Determine the (x, y) coordinate at the center of the cell enclosing the given text.  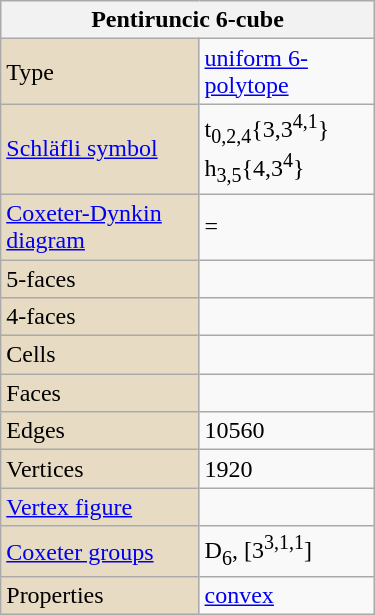
= (286, 226)
Properties (100, 596)
Edges (100, 431)
Faces (100, 393)
Vertex figure (100, 507)
5-faces (100, 279)
t0,2,4{3,34,1}h3,5{4,34} (286, 150)
Pentiruncic 6-cube (188, 20)
Cells (100, 355)
1920 (286, 469)
Coxeter-Dynkin diagram (100, 226)
uniform 6-polytope (286, 72)
Schläfli symbol (100, 150)
Vertices (100, 469)
10560 (286, 431)
Coxeter groups (100, 552)
4-faces (100, 317)
convex (286, 596)
D6, [33,1,1] (286, 552)
Type (100, 72)
